Identify which cell holds the provided text, then report its (x, y) central coordinate. 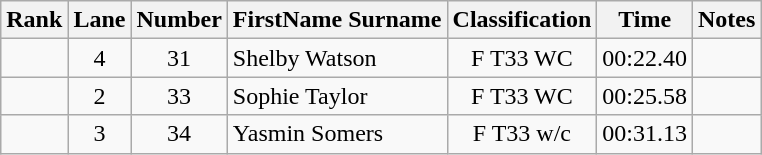
00:31.13 (645, 134)
Time (645, 20)
00:22.40 (645, 58)
33 (179, 96)
34 (179, 134)
2 (100, 96)
Lane (100, 20)
F T33 w/c (522, 134)
Notes (727, 20)
FirstName Surname (337, 20)
Number (179, 20)
4 (100, 58)
00:25.58 (645, 96)
Classification (522, 20)
Rank (34, 20)
3 (100, 134)
Yasmin Somers (337, 134)
Sophie Taylor (337, 96)
31 (179, 58)
Shelby Watson (337, 58)
